Output the (X, Y) coordinate of the center of the cell containing the given text.  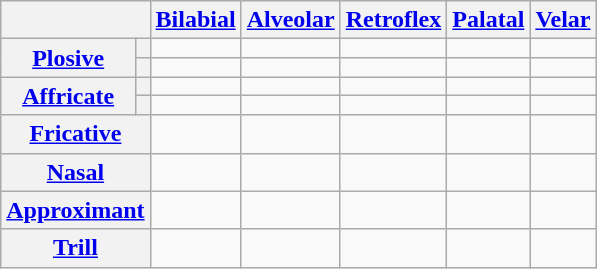
Plosive (68, 58)
Nasal (76, 172)
Velar (563, 20)
Approximant (76, 210)
Retroflex (394, 20)
Fricative (76, 134)
Affricate (68, 96)
Alveolar (290, 20)
Palatal (488, 20)
Trill (76, 248)
Bilabial (196, 20)
